Search for the cell housing the specified text and yield its [x, y] center coordinate. 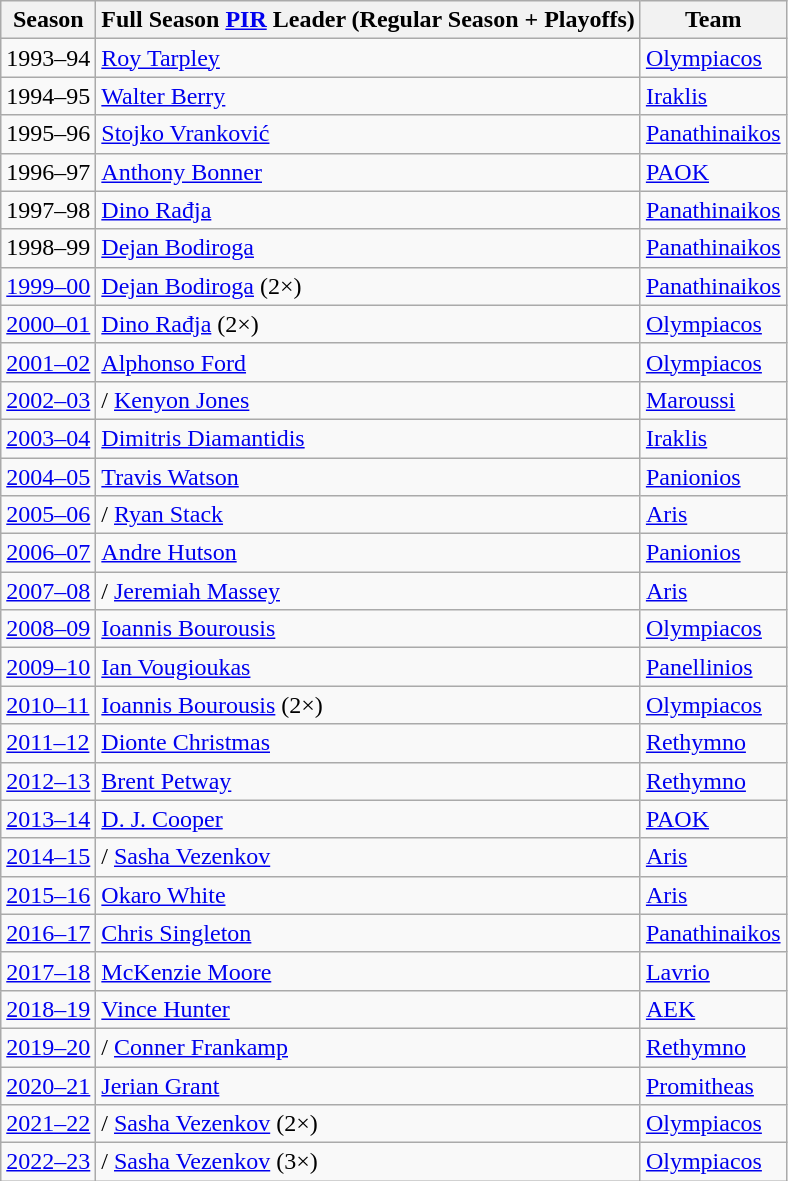
2015–16 [48, 895]
2006–07 [48, 553]
Full Season PIR Leader (Regular Season + Playoffs) [368, 20]
2008–09 [48, 629]
Jerian Grant [368, 1085]
1996–97 [48, 172]
2003–04 [48, 438]
1999–00 [48, 286]
Walter Berry [368, 96]
Alphonso Ford [368, 362]
Travis Watson [368, 477]
2019–20 [48, 1047]
Chris Singleton [368, 933]
2016–17 [48, 933]
1993–94 [48, 58]
2017–18 [48, 971]
2004–05 [48, 477]
1998–99 [48, 248]
AEK [713, 1009]
1994–95 [48, 96]
2005–06 [48, 515]
2009–10 [48, 667]
Season [48, 20]
2022–23 [48, 1162]
/ Sasha Vezenkov (2×) [368, 1124]
McKenzie Moore [368, 971]
/ Sasha Vezenkov [368, 857]
Dino Rađja [368, 210]
Ian Vougioukas [368, 667]
Dino Rađja (2×) [368, 324]
2021–22 [48, 1124]
Andre Hutson [368, 553]
/ Jeremiah Massey [368, 591]
2020–21 [48, 1085]
2012–13 [48, 781]
/ Sasha Vezenkov (3×) [368, 1162]
Roy Tarpley [368, 58]
Brent Petway [368, 781]
Dionte Christmas [368, 743]
Dejan Bodiroga (2×) [368, 286]
1997–98 [48, 210]
Anthony Bonner [368, 172]
/ Ryan Stack [368, 515]
Lavrio [713, 971]
2011–12 [48, 743]
2002–03 [48, 400]
2013–14 [48, 819]
Promitheas [713, 1085]
Stojko Vranković [368, 134]
/ Conner Frankamp [368, 1047]
Team [713, 20]
Okaro White [368, 895]
Dejan Bodiroga [368, 248]
Maroussi [713, 400]
2000–01 [48, 324]
Ioannis Bourousis (2×) [368, 705]
1995–96 [48, 134]
2001–02 [48, 362]
Ioannis Bourousis [368, 629]
Dimitris Diamantidis [368, 438]
Panellinios [713, 667]
/ Kenyon Jones [368, 400]
D. J. Cooper [368, 819]
Vince Hunter [368, 1009]
2018–19 [48, 1009]
2007–08 [48, 591]
2014–15 [48, 857]
2010–11 [48, 705]
